Provide the [X, Y] coordinate of the cell's center where the given text is located.  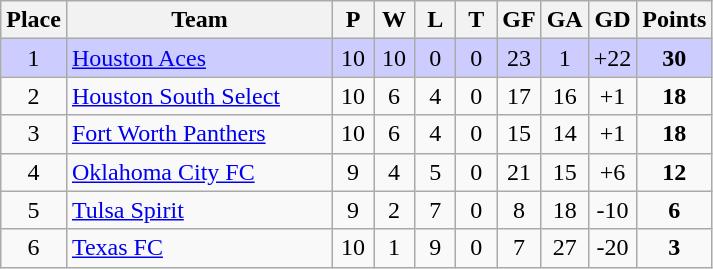
30 [674, 58]
+22 [612, 58]
Points [674, 20]
+6 [612, 172]
23 [519, 58]
14 [564, 134]
12 [674, 172]
-20 [612, 248]
Fort Worth Panthers [199, 134]
L [436, 20]
GF [519, 20]
Houston Aces [199, 58]
GA [564, 20]
GD [612, 20]
W [394, 20]
Texas FC [199, 248]
Houston South Select [199, 96]
Oklahoma City FC [199, 172]
Place [34, 20]
P [354, 20]
Tulsa Spirit [199, 210]
Team [199, 20]
17 [519, 96]
27 [564, 248]
T [476, 20]
21 [519, 172]
16 [564, 96]
8 [519, 210]
-10 [612, 210]
